Extract the [x, y] coordinate from the center of the cell holding the provided text.  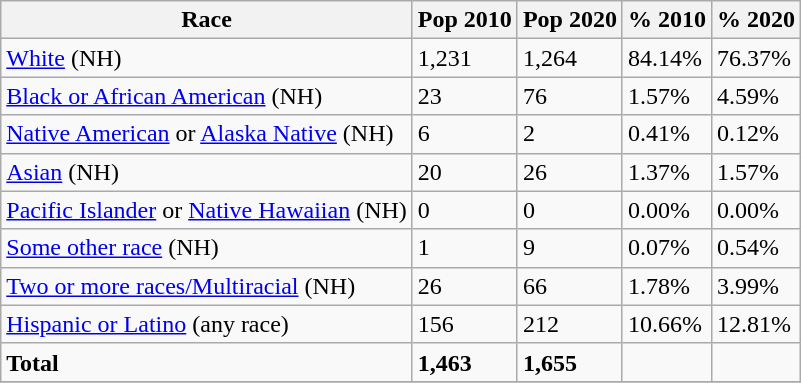
3.99% [756, 286]
10.66% [666, 324]
Pop 2010 [464, 20]
Hispanic or Latino (any race) [207, 324]
Some other race (NH) [207, 248]
23 [464, 96]
66 [570, 286]
156 [464, 324]
4.59% [756, 96]
1.37% [666, 172]
0.54% [756, 248]
76.37% [756, 58]
Asian (NH) [207, 172]
84.14% [666, 58]
% 2010 [666, 20]
1.78% [666, 286]
2 [570, 134]
0.12% [756, 134]
1,264 [570, 58]
Pop 2020 [570, 20]
9 [570, 248]
1,231 [464, 58]
0.41% [666, 134]
1,655 [570, 362]
1,463 [464, 362]
Total [207, 362]
6 [464, 134]
0.07% [666, 248]
12.81% [756, 324]
1 [464, 248]
76 [570, 96]
Two or more races/Multiracial (NH) [207, 286]
Native American or Alaska Native (NH) [207, 134]
White (NH) [207, 58]
Pacific Islander or Native Hawaiian (NH) [207, 210]
% 2020 [756, 20]
Race [207, 20]
20 [464, 172]
Black or African American (NH) [207, 96]
212 [570, 324]
